From the cell containing the given text, extract its center point as (x, y) coordinate. 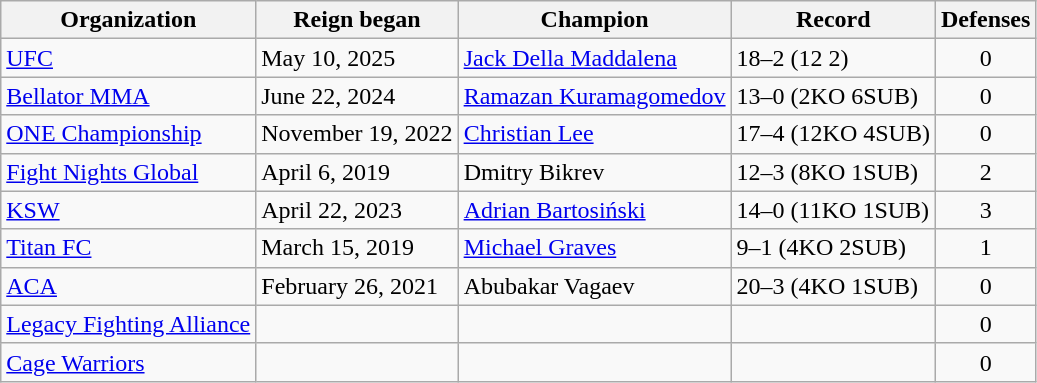
November 19, 2022 (357, 134)
Christian Lee (594, 134)
April 6, 2019 (357, 172)
Champion (594, 20)
ACA (128, 286)
Record (833, 20)
March 15, 2019 (357, 248)
20–3 (4KO 1SUB) (833, 286)
ONE Championship (128, 134)
April 22, 2023 (357, 210)
Legacy Fighting Alliance (128, 324)
KSW (128, 210)
Titan FC (128, 248)
17–4 (12KO 4SUB) (833, 134)
Adrian Bartosiński (594, 210)
14–0 (11KO 1SUB) (833, 210)
Ramazan Kuramagomedov (594, 96)
Abubakar Vagaev (594, 286)
Dmitry Bikrev (594, 172)
Defenses (985, 20)
Jack Della Maddalena (594, 58)
Reign began (357, 20)
UFC (128, 58)
Bellator MMA (128, 96)
May 10, 2025 (357, 58)
13–0 (2KO 6SUB) (833, 96)
Fight Nights Global (128, 172)
18–2 (12 2) (833, 58)
3 (985, 210)
12–3 (8KO 1SUB) (833, 172)
1 (985, 248)
Cage Warriors (128, 362)
Organization (128, 20)
June 22, 2024 (357, 96)
Michael Graves (594, 248)
9–1 (4KO 2SUB) (833, 248)
February 26, 2021 (357, 286)
2 (985, 172)
